Search for the cell housing the specified text and yield its (x, y) center coordinate. 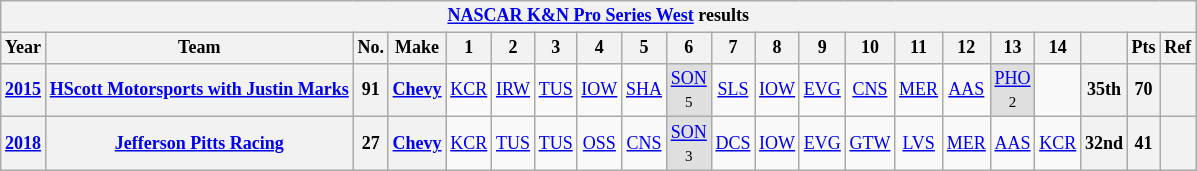
PHO2 (1012, 90)
1 (469, 48)
Year (24, 48)
10 (870, 48)
7 (733, 48)
11 (919, 48)
Make (417, 48)
SLS (733, 90)
2018 (24, 144)
GTW (870, 144)
9 (822, 48)
14 (1058, 48)
12 (966, 48)
NASCAR K&N Pro Series West results (598, 16)
41 (1144, 144)
6 (688, 48)
SON3 (688, 144)
DCS (733, 144)
LVS (919, 144)
No. (370, 48)
3 (556, 48)
2 (514, 48)
4 (600, 48)
SON5 (688, 90)
HScott Motorsports with Justin Marks (199, 90)
SHA (644, 90)
Pts (1144, 48)
32nd (1104, 144)
5 (644, 48)
70 (1144, 90)
2015 (24, 90)
IRW (514, 90)
Team (199, 48)
91 (370, 90)
Jefferson Pitts Racing (199, 144)
OSS (600, 144)
13 (1012, 48)
27 (370, 144)
35th (1104, 90)
8 (778, 48)
Ref (1178, 48)
